Find where the given text appears and provide that cell's center as [X, Y] coordinate. 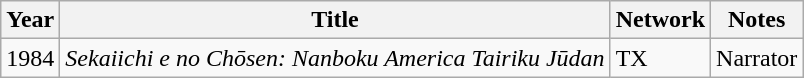
Narrator [757, 58]
Year [30, 20]
Network [660, 20]
Sekaiichi e no Chōsen: Nanboku America Tairiku Jūdan [335, 58]
TX [660, 58]
1984 [30, 58]
Title [335, 20]
Notes [757, 20]
